Find where the given text appears and provide that cell's center as (X, Y) coordinate. 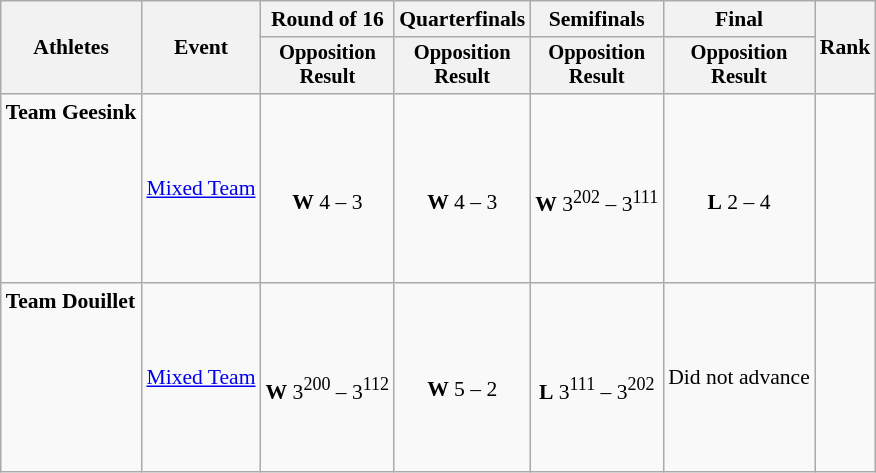
Event (200, 48)
Did not advance (739, 378)
W 5 – 2 (462, 378)
W 3202 – 3111 (596, 188)
Round of 16 (328, 19)
Athletes (72, 48)
Team Douillet (72, 378)
L 3111 – 3202 (596, 378)
Rank (846, 48)
L 2 – 4 (739, 188)
Team Geesink (72, 188)
Final (739, 19)
Semifinals (596, 19)
W 3200 – 3112 (328, 378)
Quarterfinals (462, 19)
